Pinpoint the cell where the given text exists, returning its (X, Y) midpoint coordinate. 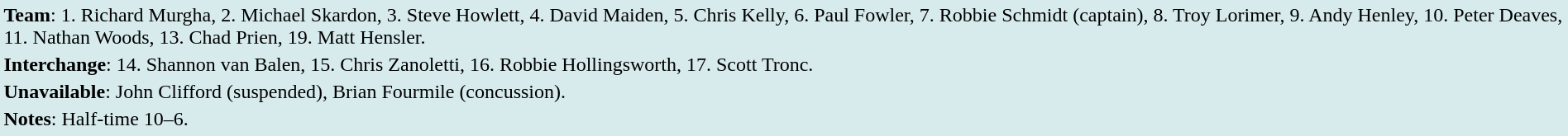
Interchange: 14. Shannon van Balen, 15. Chris Zanoletti, 16. Robbie Hollingsworth, 17. Scott Tronc. (784, 64)
Notes: Half-time 10–6. (784, 119)
Unavailable: John Clifford (suspended), Brian Fourmile (concussion). (784, 91)
